Provide the (x, y) coordinate of the cell's center where the given text is located.  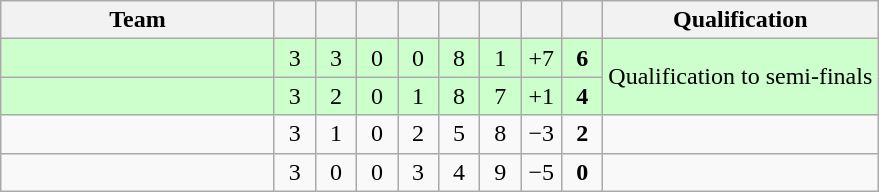
6 (582, 58)
Team (138, 20)
+1 (542, 96)
Qualification (740, 20)
7 (500, 96)
−5 (542, 172)
−3 (542, 134)
+7 (542, 58)
Qualification to semi-finals (740, 77)
5 (460, 134)
9 (500, 172)
